Provide the (x, y) coordinate of the cell's center where the given text is located.  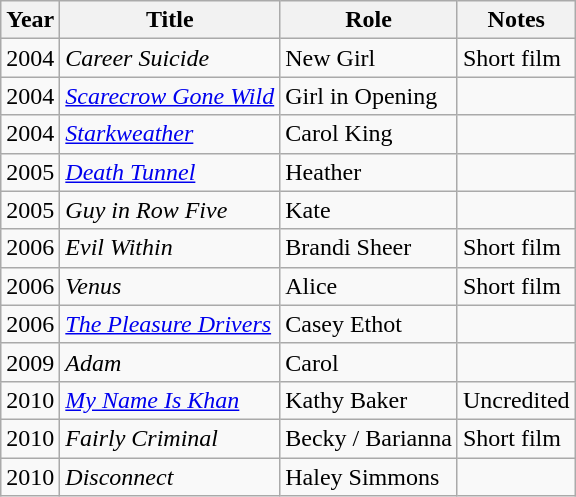
Year (30, 20)
Casey Ethot (369, 324)
Heather (369, 172)
Haley Simmons (369, 477)
Guy in Row Five (170, 210)
Girl in Opening (369, 96)
Alice (369, 286)
Kate (369, 210)
Title (170, 20)
Brandi Sheer (369, 248)
Role (369, 20)
Starkweather (170, 134)
Career Suicide (170, 58)
Becky / Barianna (369, 438)
Death Tunnel (170, 172)
The Pleasure Drivers (170, 324)
Fairly Criminal (170, 438)
My Name Is Khan (170, 400)
Uncredited (516, 400)
Kathy Baker (369, 400)
Scarecrow Gone Wild (170, 96)
Disconnect (170, 477)
Venus (170, 286)
Adam (170, 362)
Evil Within (170, 248)
2009 (30, 362)
Notes (516, 20)
Carol King (369, 134)
New Girl (369, 58)
Carol (369, 362)
